For the text-containing cell, return its midpoint in (x, y) coordinate format. 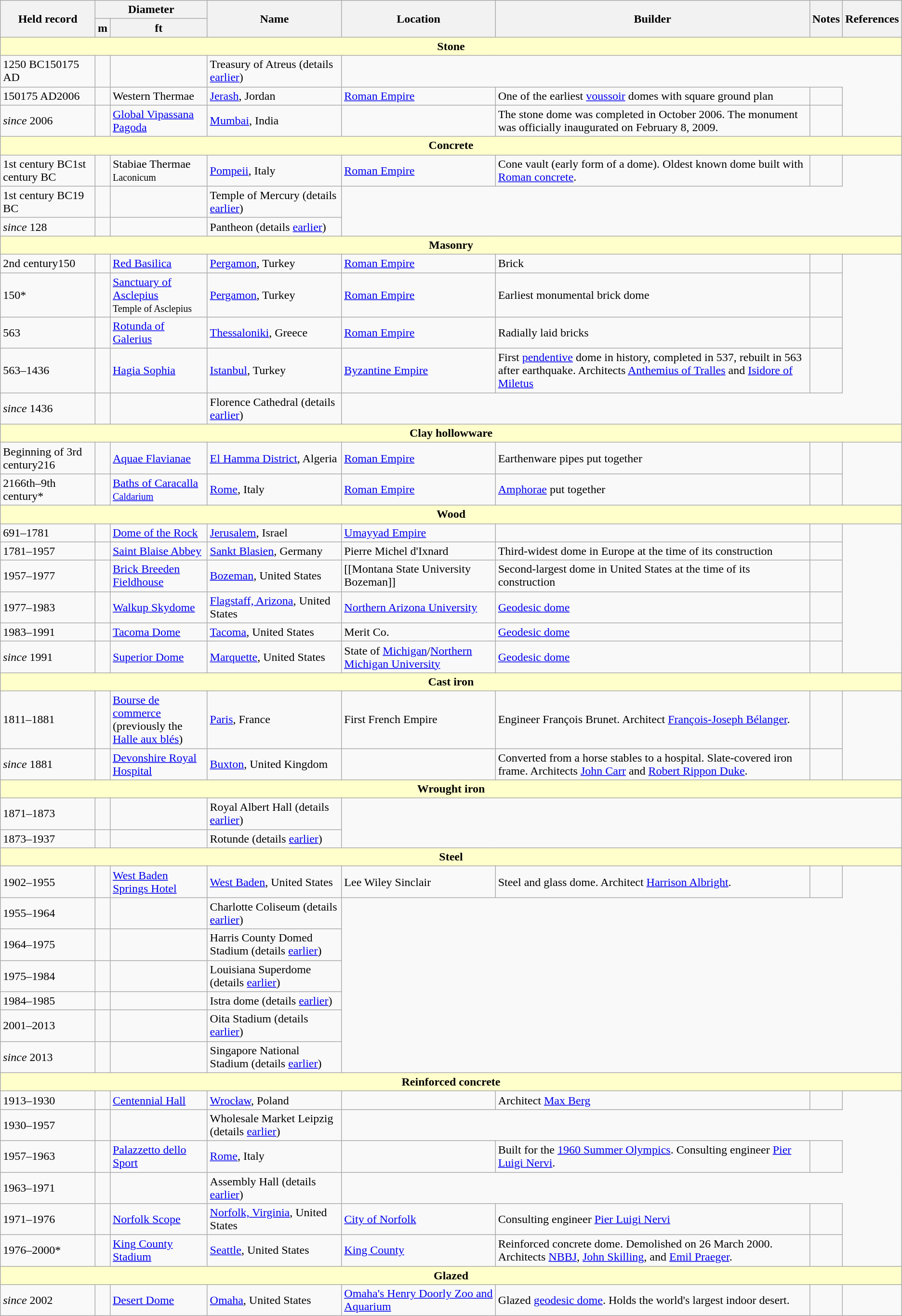
since 2006 (48, 121)
Concrete (451, 146)
Merit Co. (418, 632)
Istanbul, Turkey (275, 371)
Flagstaff, Arizona, United States (275, 607)
Second-largest dome in United States at the time of its construction (652, 576)
1250 BC150175 AD (48, 71)
1957–1977 (48, 576)
1964–1975 (48, 945)
Wrought iron (451, 789)
Louisiana Superdome (details earlier) (275, 976)
Desert Dome (159, 1301)
150175 AD2006 (48, 96)
Reinforced concrete (451, 1082)
Held record (48, 19)
City of Norfolk (418, 1220)
Aquae Flavianae (159, 458)
Architect Max Berg (652, 1100)
Cast iron (451, 682)
[[Montana State University Bozeman]] (418, 576)
Treasury of Atreus (details earlier) (275, 71)
West Baden Springs Hotel (159, 882)
Bozeman, United States (275, 576)
Omaha's Henry Doorly Zoo and Aquarium (418, 1301)
2001–2013 (48, 1026)
Istra dome (details earlier) (275, 1001)
Location (418, 19)
Paris, France (275, 719)
Earthenware pipes put together (652, 458)
Devonshire Royal Hospital (159, 764)
Beginning of 3rd century216 (48, 458)
Walkup Skydome (159, 607)
1913–1930 (48, 1100)
Radially laid bricks (652, 333)
Cone vault (early form of a dome). Oldest known dome built with Roman concrete. (652, 171)
since 1436 (48, 409)
Seattle, United States (275, 1250)
Assembly Hall (details earlier) (275, 1188)
Temple of Mercury (details earlier) (275, 201)
Earliest monumental brick dome (652, 295)
First pendentive dome in history, completed in 537, rebuilt in 563 after earthquake. Architects Anthemius of Tralles and Isidore of Miletus (652, 371)
1971–1976 (48, 1220)
1st century BC1st century BC (48, 171)
Omaha, United States (275, 1301)
Brick (652, 263)
Third-widest dome in Europe at the time of its construction (652, 551)
1976–2000* (48, 1250)
Consulting engineer Pier Luigi Nervi (652, 1220)
Tacoma, United States (275, 632)
Lee Wiley Sinclair (418, 882)
State of Michigan/Northern Michigan University (418, 657)
Stone (451, 46)
1975–1984 (48, 976)
1781–1957 (48, 551)
1983–1991 (48, 632)
Wrocław, Poland (275, 1100)
Oita Stadium (details earlier) (275, 1026)
1963–1971 (48, 1188)
1902–1955 (48, 882)
Buxton, United Kingdom (275, 764)
since 128 (48, 227)
1955–1964 (48, 913)
Sankt Blasien, Germany (275, 551)
563–1436 (48, 371)
References (872, 19)
1957–1963 (48, 1156)
Wholesale Market Leipzig (details earlier) (275, 1125)
Thessaloniki, Greece (275, 333)
Rotunde (details earlier) (275, 839)
1930–1957 (48, 1125)
Umayyad Empire (418, 533)
Wood (451, 514)
Steel (451, 857)
Hagia Sophia (159, 371)
Red Basilica (159, 263)
since 1881 (48, 764)
Western Thermae (159, 96)
Centennial Hall (159, 1100)
Northern Arizona University (418, 607)
Singapore National Stadium (details earlier) (275, 1057)
Amphorae put together (652, 490)
King County Stadium (159, 1250)
Diameter (151, 10)
First French Empire (418, 719)
Sanctuary of AsclepiusTemple of Asclepius (159, 295)
Notes (826, 19)
Byzantine Empire (418, 371)
Mumbai, India (275, 121)
Rotunda of Galerius (159, 333)
2166th–9th century* (48, 490)
Global Vipassana Pagoda (159, 121)
Stabiae ThermaeLaconicum (159, 171)
Brick Breeden Fieldhouse (159, 576)
2nd century150 (48, 263)
Pierre Michel d'Ixnard (418, 551)
Reinforced concrete dome. Demolished on 26 March 2000. Architects NBBJ, John Skilling, and Emil Praeger. (652, 1250)
Palazzetto dello Sport (159, 1156)
King County (418, 1250)
ft (159, 28)
Florence Cathedral (details earlier) (275, 409)
Builder (652, 19)
since 1991 (48, 657)
1871–1873 (48, 814)
Baths of CaracallaCaldarium (159, 490)
1811–1881 (48, 719)
1st century BC19 BC (48, 201)
since 2002 (48, 1301)
Pompeii, Italy (275, 171)
Charlotte Coliseum (details earlier) (275, 913)
Name (275, 19)
Royal Albert Hall (details earlier) (275, 814)
150* (48, 295)
1984–1985 (48, 1001)
One of the earliest voussoir domes with square ground plan (652, 96)
Engineer François Brunet. Architect François-Joseph Bélanger. (652, 719)
Superior Dome (159, 657)
Marquette, United States (275, 657)
Jerash, Jordan (275, 96)
563 (48, 333)
West Baden, United States (275, 882)
Pantheon (details earlier) (275, 227)
The stone dome was completed in October 2006. The monument was officially inaugurated on February 8, 2009. (652, 121)
1977–1983 (48, 607)
691–1781 (48, 533)
Clay hollowware (451, 433)
El Hamma District, Algeria (275, 458)
Masonry (451, 245)
Glazed geodesic dome. Holds the world's largest indoor desert. (652, 1301)
m (102, 28)
Norfolk Scope (159, 1220)
Glazed (451, 1276)
since 2013 (48, 1057)
Dome of the Rock (159, 533)
Steel and glass dome. Architect Harrison Albright. (652, 882)
Bourse de commerce(previously the Halle aux blés) (159, 719)
Norfolk, Virginia, United States (275, 1220)
Built for the 1960 Summer Olympics. Consulting engineer Pier Luigi Nervi. (652, 1156)
1873–1937 (48, 839)
Converted from a horse stables to a hospital. Slate-covered iron frame. Architects John Carr and Robert Rippon Duke. (652, 764)
Harris County Domed Stadium (details earlier) (275, 945)
Tacoma Dome (159, 632)
Jerusalem, Israel (275, 533)
Saint Blaise Abbey (159, 551)
